Locate the cell with the specified text and output its [X, Y] center coordinate. 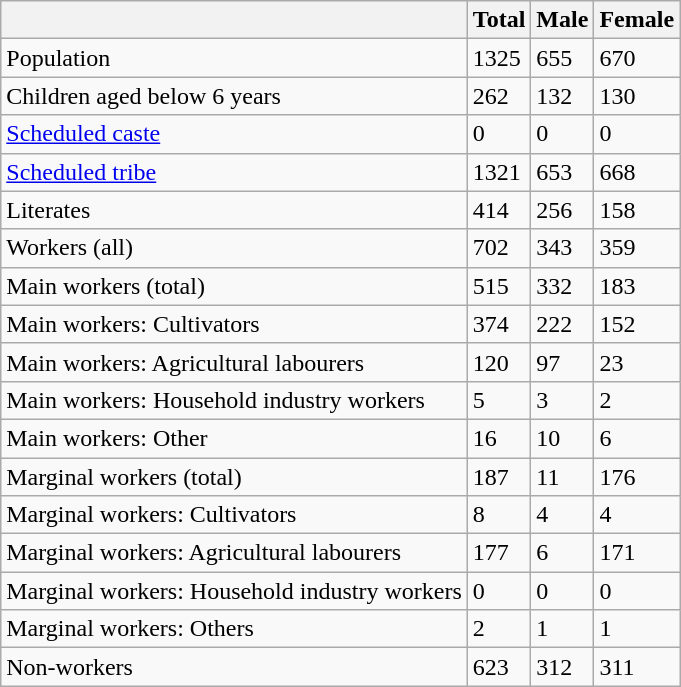
414 [499, 210]
262 [499, 96]
177 [499, 553]
515 [499, 286]
Workers (all) [234, 248]
5 [499, 400]
152 [637, 324]
Marginal workers: Household industry workers [234, 591]
97 [562, 362]
16 [499, 438]
311 [637, 667]
655 [562, 58]
Literates [234, 210]
Population [234, 58]
Scheduled tribe [234, 172]
187 [499, 477]
Main workers: Cultivators [234, 324]
Marginal workers (total) [234, 477]
222 [562, 324]
668 [637, 172]
702 [499, 248]
Main workers: Household industry workers [234, 400]
8 [499, 515]
Scheduled caste [234, 134]
11 [562, 477]
Marginal workers: Agricultural labourers [234, 553]
359 [637, 248]
Main workers (total) [234, 286]
Marginal workers: Cultivators [234, 515]
332 [562, 286]
Total [499, 20]
3 [562, 400]
653 [562, 172]
670 [637, 58]
256 [562, 210]
1321 [499, 172]
158 [637, 210]
312 [562, 667]
132 [562, 96]
1325 [499, 58]
130 [637, 96]
374 [499, 324]
176 [637, 477]
623 [499, 667]
23 [637, 362]
183 [637, 286]
120 [499, 362]
Main workers: Agricultural labourers [234, 362]
Male [562, 20]
Female [637, 20]
171 [637, 553]
Non-workers [234, 667]
Marginal workers: Others [234, 629]
Children aged below 6 years [234, 96]
Main workers: Other [234, 438]
10 [562, 438]
343 [562, 248]
